Scan for the cell matching the given text and deliver its (X, Y) coordinate at center. 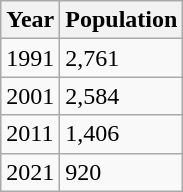
2001 (30, 96)
Year (30, 20)
2,761 (122, 58)
1991 (30, 58)
1,406 (122, 134)
2011 (30, 134)
2,584 (122, 96)
920 (122, 172)
Population (122, 20)
2021 (30, 172)
